Extract the [X, Y] coordinate from the center of the cell holding the provided text.  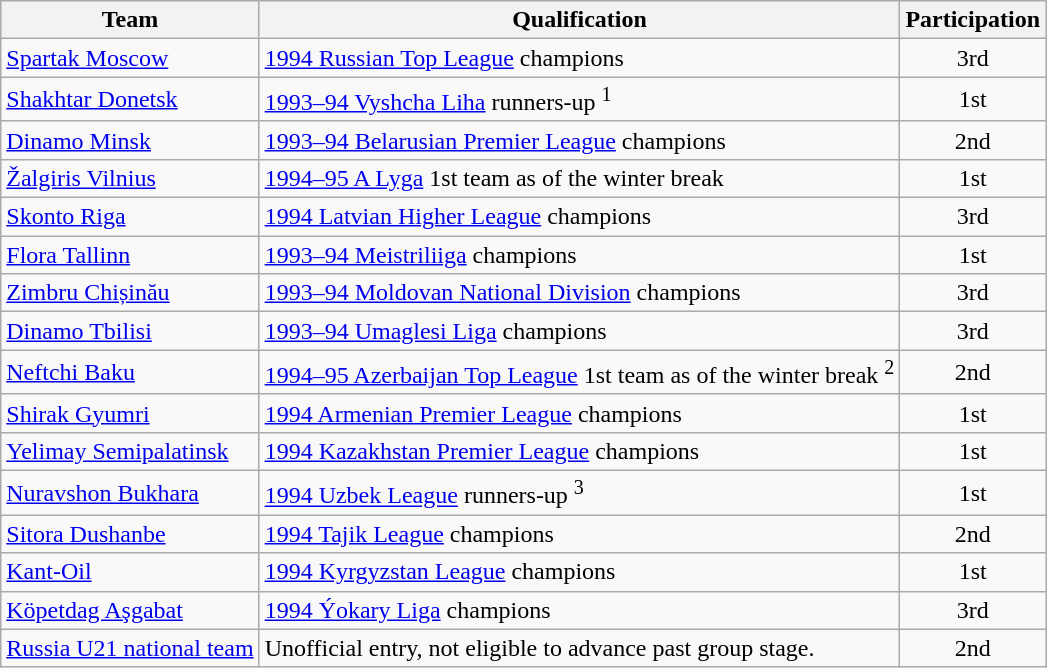
Skonto Riga [130, 217]
1993–94 Umaglesi Liga champions [580, 331]
Russia U21 national team [130, 648]
Unofficial entry, not eligible to advance past group stage. [580, 648]
1994 Uzbek League runners-up 3 [580, 492]
Shakhtar Donetsk [130, 100]
1993–94 Belarusian Premier League champions [580, 140]
Qualification [580, 20]
Team [130, 20]
Dinamo Minsk [130, 140]
Dinamo Tbilisi [130, 331]
1993–94 Vyshcha Liha runners-up 1 [580, 100]
1994 Armenian Premier League champions [580, 413]
Sitora Dushanbe [130, 534]
Žalgiris Vilnius [130, 178]
1993–94 Meistriliiga champions [580, 255]
Flora Tallinn [130, 255]
Yelimay Semipalatinsk [130, 451]
1993–94 Moldovan National Division champions [580, 293]
Spartak Moscow [130, 58]
Shirak Gyumri [130, 413]
1994 Tajik League champions [580, 534]
Köpetdag Aşgabat [130, 610]
Neftchi Baku [130, 372]
1994–95 A Lyga 1st team as of the winter break [580, 178]
Kant-Oil [130, 572]
Nuravshon Bukhara [130, 492]
1994 Ýokary Liga champions [580, 610]
1994 Russian Top League champions [580, 58]
1994 Latvian Higher League champions [580, 217]
Zimbru Chișinău [130, 293]
1994 Kazakhstan Premier League champions [580, 451]
1994 Kyrgyzstan League champions [580, 572]
Participation [973, 20]
1994–95 Azerbaijan Top League 1st team as of the winter break 2 [580, 372]
